Provide the (X, Y) coordinate of the cell's center where the given text is located.  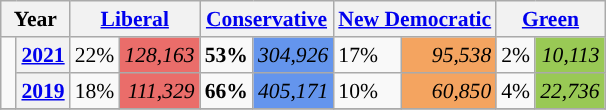
60,850 (448, 91)
128,163 (159, 55)
Conservative (267, 19)
Year (36, 19)
111,329 (159, 91)
2021 (42, 55)
4% (516, 91)
22% (95, 55)
10,113 (570, 55)
17% (367, 55)
405,171 (293, 91)
New Democratic (414, 19)
304,926 (293, 55)
2019 (42, 91)
18% (95, 91)
Liberal (135, 19)
53% (226, 55)
Green (550, 19)
95,538 (448, 55)
2% (516, 55)
10% (367, 91)
22,736 (570, 91)
66% (226, 91)
